Return the [x, y] coordinate for the center point of the cell that contains the specified text.  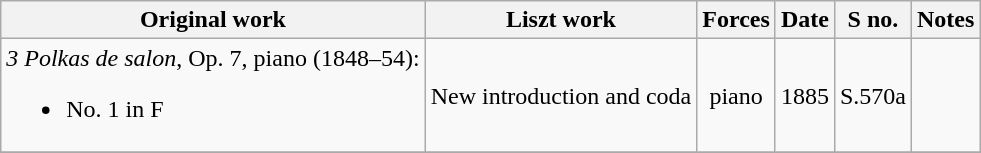
1885 [804, 96]
Date [804, 20]
Notes [945, 20]
Forces [736, 20]
Liszt work [561, 20]
3 Polkas de salon, Op. 7, piano (1848–54):No. 1 in F [213, 96]
Original work [213, 20]
piano [736, 96]
S.570a [872, 96]
New introduction and coda [561, 96]
S no. [872, 20]
